Find where the given text appears and provide that cell's center as [x, y] coordinate. 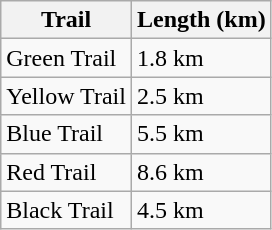
Blue Trail [66, 134]
Red Trail [66, 172]
2.5 km [201, 96]
1.8 km [201, 58]
5.5 km [201, 134]
Trail [66, 20]
Black Trail [66, 210]
Green Trail [66, 58]
Length (km) [201, 20]
4.5 km [201, 210]
Yellow Trail [66, 96]
8.6 km [201, 172]
